Scan for the cell matching the given text and deliver its [x, y] coordinate at center. 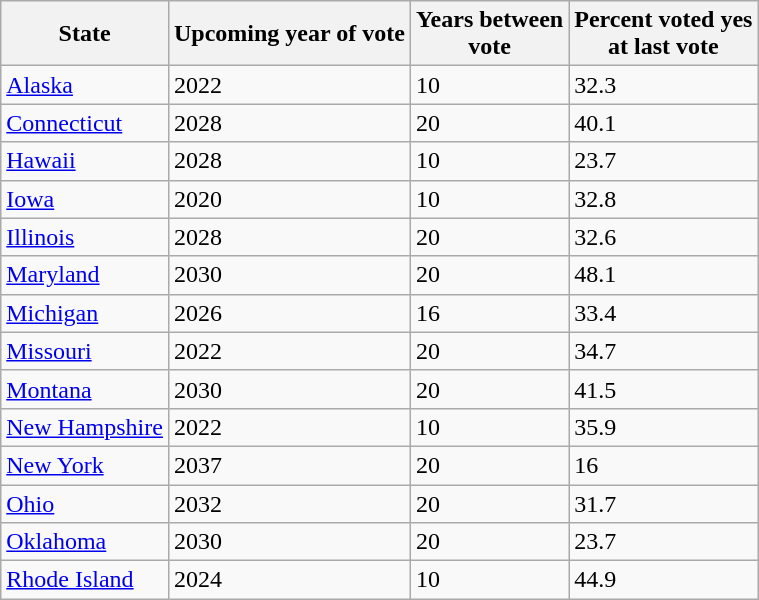
Percent voted yesat last vote [664, 34]
Missouri [85, 351]
31.7 [664, 503]
34.7 [664, 351]
44.9 [664, 580]
Montana [85, 389]
Rhode Island [85, 580]
State [85, 34]
2024 [289, 580]
2026 [289, 313]
Iowa [85, 199]
Years betweenvote [489, 34]
35.9 [664, 427]
33.4 [664, 313]
Michigan [85, 313]
New Hampshire [85, 427]
Upcoming year of vote [289, 34]
40.1 [664, 123]
Ohio [85, 503]
Alaska [85, 85]
Oklahoma [85, 542]
Hawaii [85, 161]
2020 [289, 199]
32.3 [664, 85]
32.8 [664, 199]
New York [85, 465]
Connecticut [85, 123]
Maryland [85, 275]
2037 [289, 465]
48.1 [664, 275]
41.5 [664, 389]
2032 [289, 503]
Illinois [85, 237]
32.6 [664, 237]
